From the cell containing the given text, extract its center point as [X, Y] coordinate. 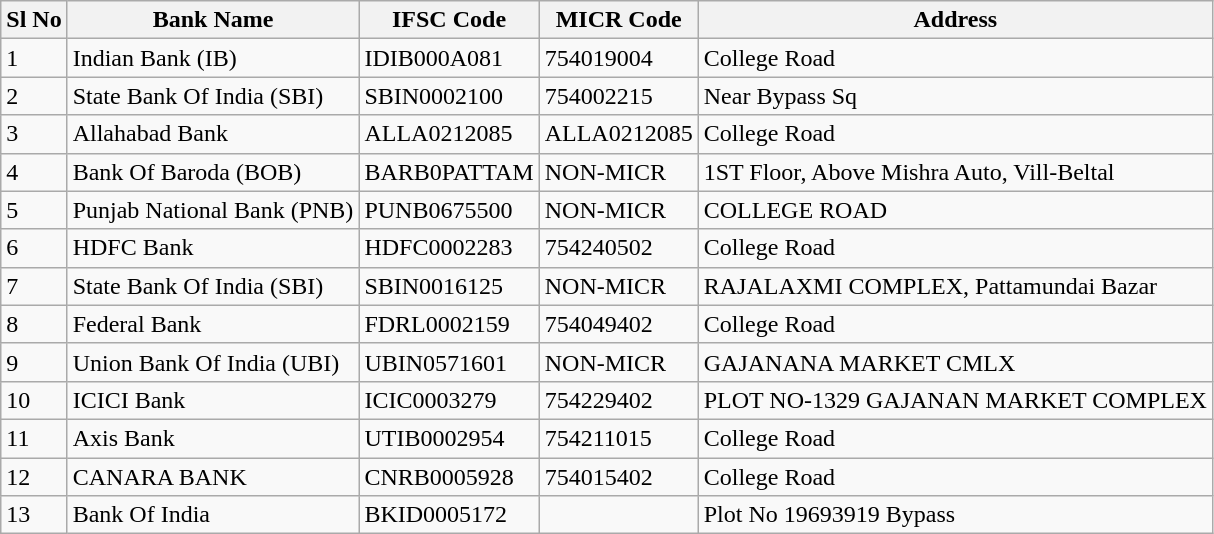
7 [34, 286]
HDFC Bank [213, 248]
UTIB0002954 [449, 438]
Axis Bank [213, 438]
PUNB0675500 [449, 210]
4 [34, 172]
13 [34, 515]
Indian Bank (IB) [213, 58]
BARB0PATTAM [449, 172]
10 [34, 400]
IFSC Code [449, 20]
754211015 [618, 438]
754240502 [618, 248]
1 [34, 58]
Address [955, 20]
Sl No [34, 20]
3 [34, 134]
ICICI Bank [213, 400]
754015402 [618, 477]
IDIB000A081 [449, 58]
Bank Of Baroda (BOB) [213, 172]
CNRB0005928 [449, 477]
SBIN0016125 [449, 286]
RAJALAXMI COMPLEX, Pattamundai Bazar [955, 286]
8 [34, 324]
CANARA BANK [213, 477]
GAJANANA MARKET CMLX [955, 362]
754049402 [618, 324]
Punjab National Bank (PNB) [213, 210]
Bank Of India [213, 515]
754002215 [618, 96]
754229402 [618, 400]
Union Bank Of India (UBI) [213, 362]
754019004 [618, 58]
Plot No 19693919 Bypass [955, 515]
11 [34, 438]
PLOT NO-1329 GAJANAN MARKET COMPLEX [955, 400]
COLLEGE ROAD [955, 210]
ICIC0003279 [449, 400]
9 [34, 362]
Near Bypass Sq [955, 96]
6 [34, 248]
UBIN0571601 [449, 362]
FDRL0002159 [449, 324]
1ST Floor, Above Mishra Auto, Vill-Beltal [955, 172]
Bank Name [213, 20]
2 [34, 96]
SBIN0002100 [449, 96]
12 [34, 477]
5 [34, 210]
Allahabad Bank [213, 134]
HDFC0002283 [449, 248]
MICR Code [618, 20]
Federal Bank [213, 324]
BKID0005172 [449, 515]
